Extract the [X, Y] coordinate from the center of the cell holding the provided text.  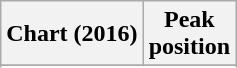
Peakposition [189, 34]
Chart (2016) [72, 34]
